Determine the (x, y) coordinate at the center of the cell enclosing the given text.  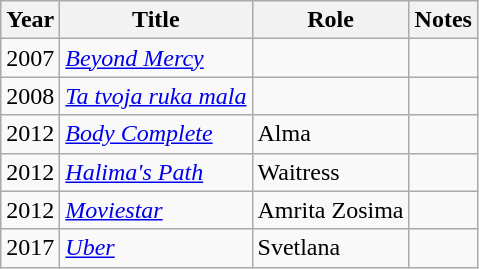
Year (30, 20)
Halima's Path (156, 172)
Body Complete (156, 134)
Title (156, 20)
Alma (330, 134)
Moviestar (156, 210)
Amrita Zosima (330, 210)
Notes (443, 20)
Svetlana (330, 248)
2007 (30, 58)
Uber (156, 248)
Waitress (330, 172)
Ta tvoja ruka mala (156, 96)
2008 (30, 96)
2017 (30, 248)
Beyond Mercy (156, 58)
Role (330, 20)
